From the cell containing the given text, extract its center point as (X, Y) coordinate. 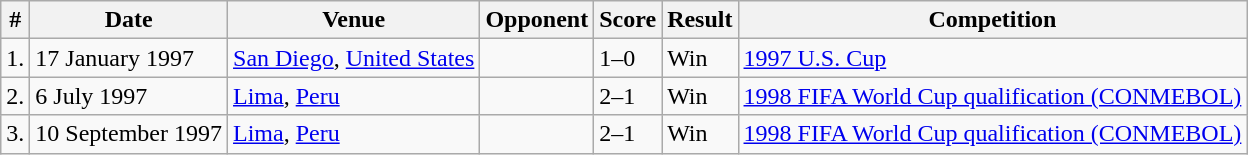
Date (129, 20)
6 July 1997 (129, 96)
1997 U.S. Cup (992, 58)
Competition (992, 20)
Opponent (537, 20)
3. (16, 134)
10 September 1997 (129, 134)
# (16, 20)
17 January 1997 (129, 58)
San Diego, United States (354, 58)
Venue (354, 20)
1. (16, 58)
2. (16, 96)
Score (628, 20)
1–0 (628, 58)
Result (700, 20)
